Search for the cell housing the specified text and yield its [x, y] center coordinate. 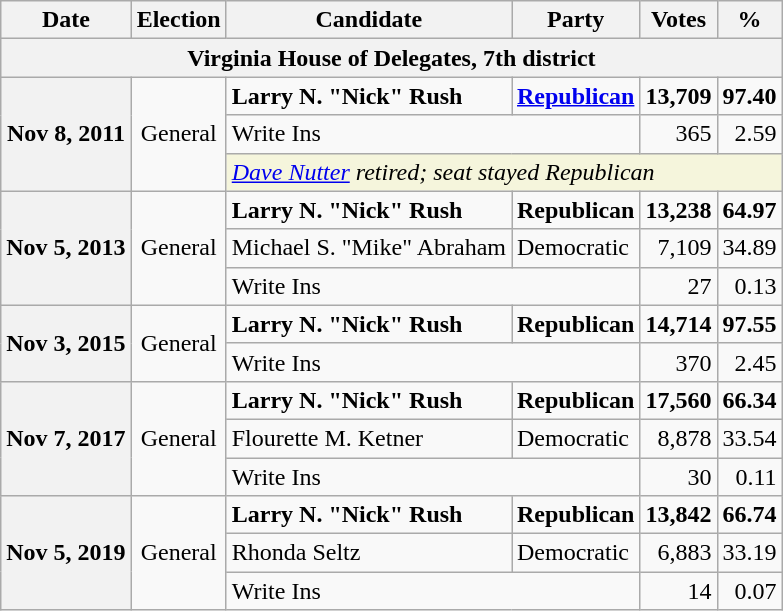
Nov 5, 2019 [66, 553]
2.59 [750, 134]
30 [678, 477]
6,883 [678, 553]
14,714 [678, 324]
66.74 [750, 515]
13,709 [678, 96]
Election [178, 20]
Nov 5, 2013 [66, 248]
27 [678, 286]
365 [678, 134]
Virginia House of Delegates, 7th district [392, 58]
7,109 [678, 248]
66.34 [750, 400]
0.07 [750, 591]
0.11 [750, 477]
64.97 [750, 210]
2.45 [750, 362]
Date [66, 20]
Nov 7, 2017 [66, 438]
Flourette M. Ketner [368, 438]
8,878 [678, 438]
33.19 [750, 553]
97.40 [750, 96]
Michael S. "Mike" Abraham [368, 248]
0.13 [750, 286]
% [750, 20]
Rhonda Seltz [368, 553]
13,238 [678, 210]
17,560 [678, 400]
97.55 [750, 324]
Party [576, 20]
33.54 [750, 438]
14 [678, 591]
13,842 [678, 515]
Nov 3, 2015 [66, 343]
Votes [678, 20]
370 [678, 362]
34.89 [750, 248]
Nov 8, 2011 [66, 134]
Candidate [368, 20]
Dave Nutter retired; seat stayed Republican [504, 172]
